Identify which cell holds the provided text, then report its [X, Y] central coordinate. 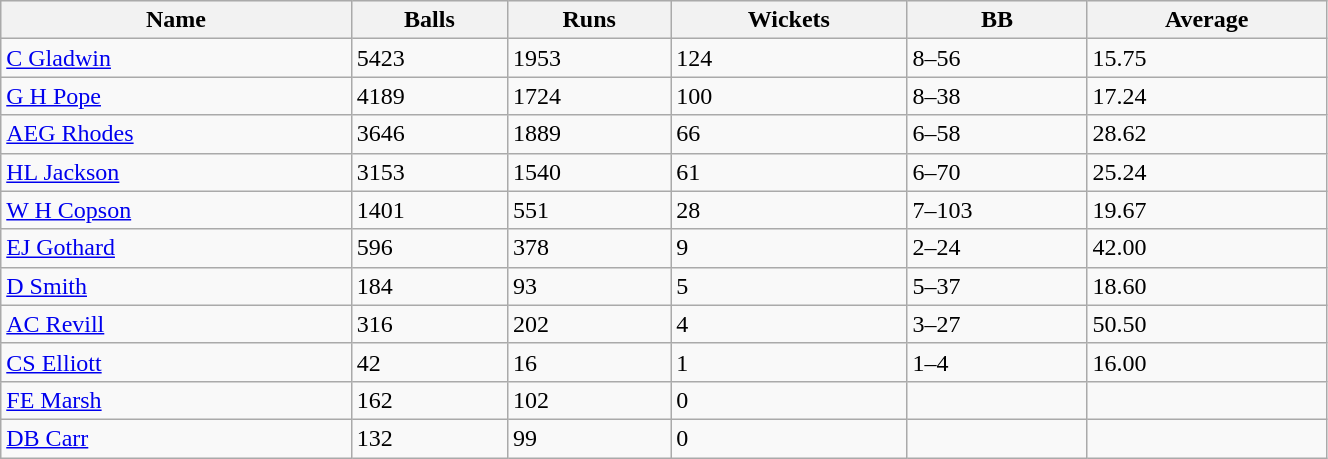
102 [590, 400]
42 [429, 362]
93 [590, 286]
5–37 [997, 286]
596 [429, 248]
C Gladwin [176, 58]
HL Jackson [176, 172]
1–4 [997, 362]
2–24 [997, 248]
6–70 [997, 172]
4189 [429, 96]
8–56 [997, 58]
15.75 [1207, 58]
5423 [429, 58]
9 [789, 248]
132 [429, 438]
61 [789, 172]
66 [789, 134]
18.60 [1207, 286]
AC Revill [176, 324]
4 [789, 324]
AEG Rhodes [176, 134]
16 [590, 362]
316 [429, 324]
DB Carr [176, 438]
8–38 [997, 96]
50.50 [1207, 324]
100 [789, 96]
42.00 [1207, 248]
3–27 [997, 324]
17.24 [1207, 96]
G H Pope [176, 96]
Wickets [789, 20]
1540 [590, 172]
202 [590, 324]
1953 [590, 58]
1724 [590, 96]
378 [590, 248]
124 [789, 58]
1 [789, 362]
184 [429, 286]
CS Elliott [176, 362]
7–103 [997, 210]
5 [789, 286]
28 [789, 210]
6–58 [997, 134]
16.00 [1207, 362]
1401 [429, 210]
28.62 [1207, 134]
19.67 [1207, 210]
D Smith [176, 286]
99 [590, 438]
3646 [429, 134]
3153 [429, 172]
162 [429, 400]
W H Copson [176, 210]
EJ Gothard [176, 248]
Runs [590, 20]
BB [997, 20]
1889 [590, 134]
Balls [429, 20]
Average [1207, 20]
Name [176, 20]
551 [590, 210]
25.24 [1207, 172]
FE Marsh [176, 400]
